Determine the (X, Y) coordinate at the center of the cell enclosing the given text.  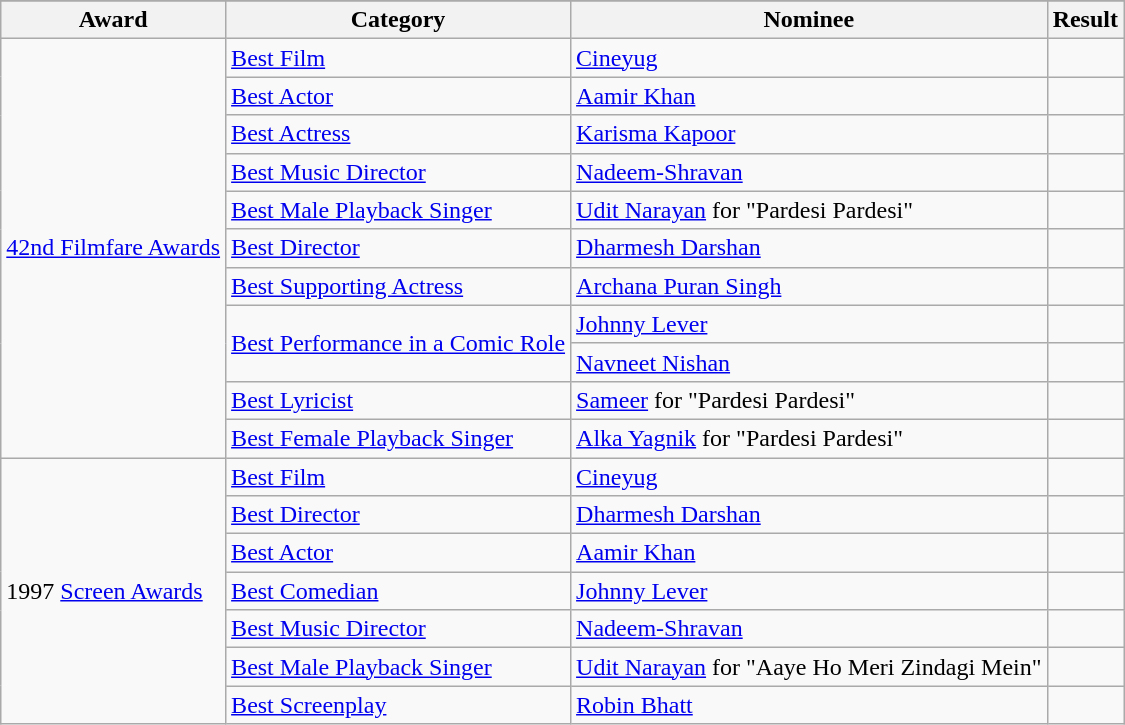
Nominee (810, 20)
Karisma Kapoor (810, 134)
Navneet Nishan (810, 362)
Best Lyricist (398, 400)
Udit Narayan for "Aaye Ho Meri Zindagi Mein" (810, 667)
42nd Filmfare Awards (114, 248)
Best Performance in a Comic Role (398, 343)
Best Supporting Actress (398, 286)
Robin Bhatt (810, 705)
Sameer for "Pardesi Pardesi" (810, 400)
Best Comedian (398, 591)
Archana Puran Singh (810, 286)
Award (114, 20)
Result (1085, 20)
Category (398, 20)
Best Female Playback Singer (398, 438)
Udit Narayan for "Pardesi Pardesi" (810, 210)
1997 Screen Awards (114, 591)
Best Screenplay (398, 705)
Best Actress (398, 134)
Alka Yagnik for "Pardesi Pardesi" (810, 438)
